From the cell containing the given text, extract its center point as [X, Y] coordinate. 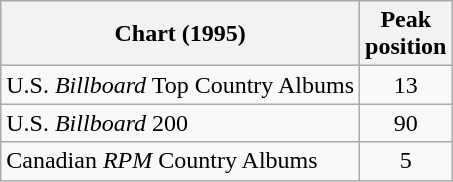
U.S. Billboard Top Country Albums [180, 85]
Peakposition [406, 34]
Canadian RPM Country Albums [180, 161]
90 [406, 123]
U.S. Billboard 200 [180, 123]
13 [406, 85]
Chart (1995) [180, 34]
5 [406, 161]
